Output the [X, Y] coordinate of the center of the cell containing the given text.  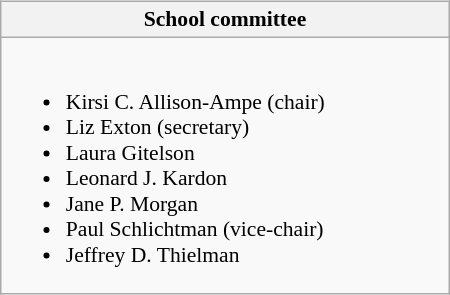
School committee [225, 20]
Kirsi C. Allison-Ampe (chair)Liz Exton (secretary)Laura GitelsonLeonard J. KardonJane P. MorganPaul Schlichtman (vice-chair)Jeffrey D. Thielman [225, 166]
